For the text-containing cell, return its midpoint in (X, Y) coordinate format. 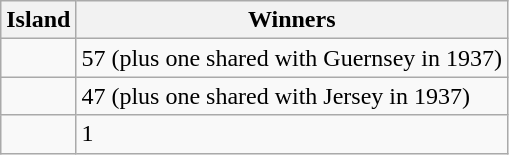
47 (plus one shared with Jersey in 1937) (292, 96)
Winners (292, 20)
Island (38, 20)
1 (292, 134)
57 (plus one shared with Guernsey in 1937) (292, 58)
